Pinpoint the cell where the given text exists, returning its [x, y] midpoint coordinate. 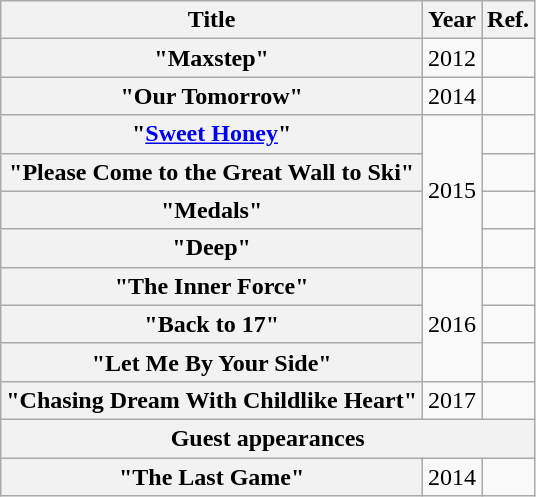
Year [452, 20]
"Let Me By Your Side" [212, 362]
"Deep" [212, 248]
"Sweet Honey" [212, 134]
Guest appearances [268, 438]
2015 [452, 191]
Title [212, 20]
2016 [452, 324]
"The Inner Force" [212, 286]
2017 [452, 400]
"Maxstep" [212, 58]
"Back to 17" [212, 324]
Ref. [508, 20]
2012 [452, 58]
"Chasing Dream With Childlike Heart" [212, 400]
"Medals" [212, 210]
"The Last Game" [212, 477]
"Please Come to the Great Wall to Ski" [212, 172]
"Our Tomorrow" [212, 96]
